For the text-containing cell, return its midpoint in [X, Y] coordinate format. 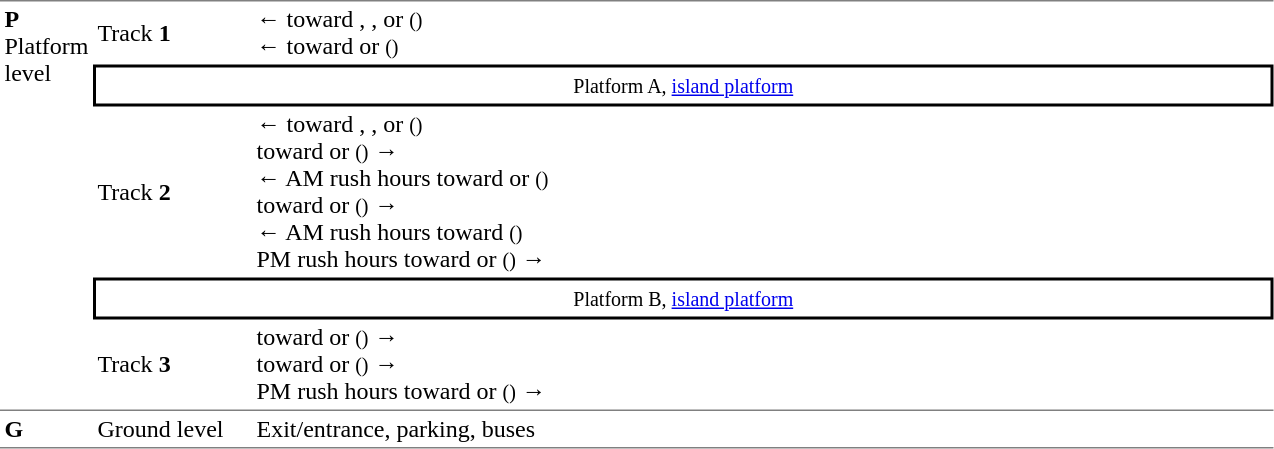
Track 3 [172, 366]
Platform B, island platform [683, 299]
PPlatform level [46, 206]
Track 1 [172, 32]
Platform A, island platform [683, 85]
← toward , , or () toward or () →← AM rush hours toward or () toward or () →← AM rush hours toward () PM rush hours toward or () → [763, 192]
G [46, 430]
Exit/entrance, parking, buses [763, 430]
Track 2 [172, 192]
← toward , , or ()← toward or () [763, 32]
toward or () → toward or () → PM rush hours toward or () → [763, 366]
Ground level [172, 430]
